Extract the (X, Y) coordinate from the center of the cell holding the provided text.  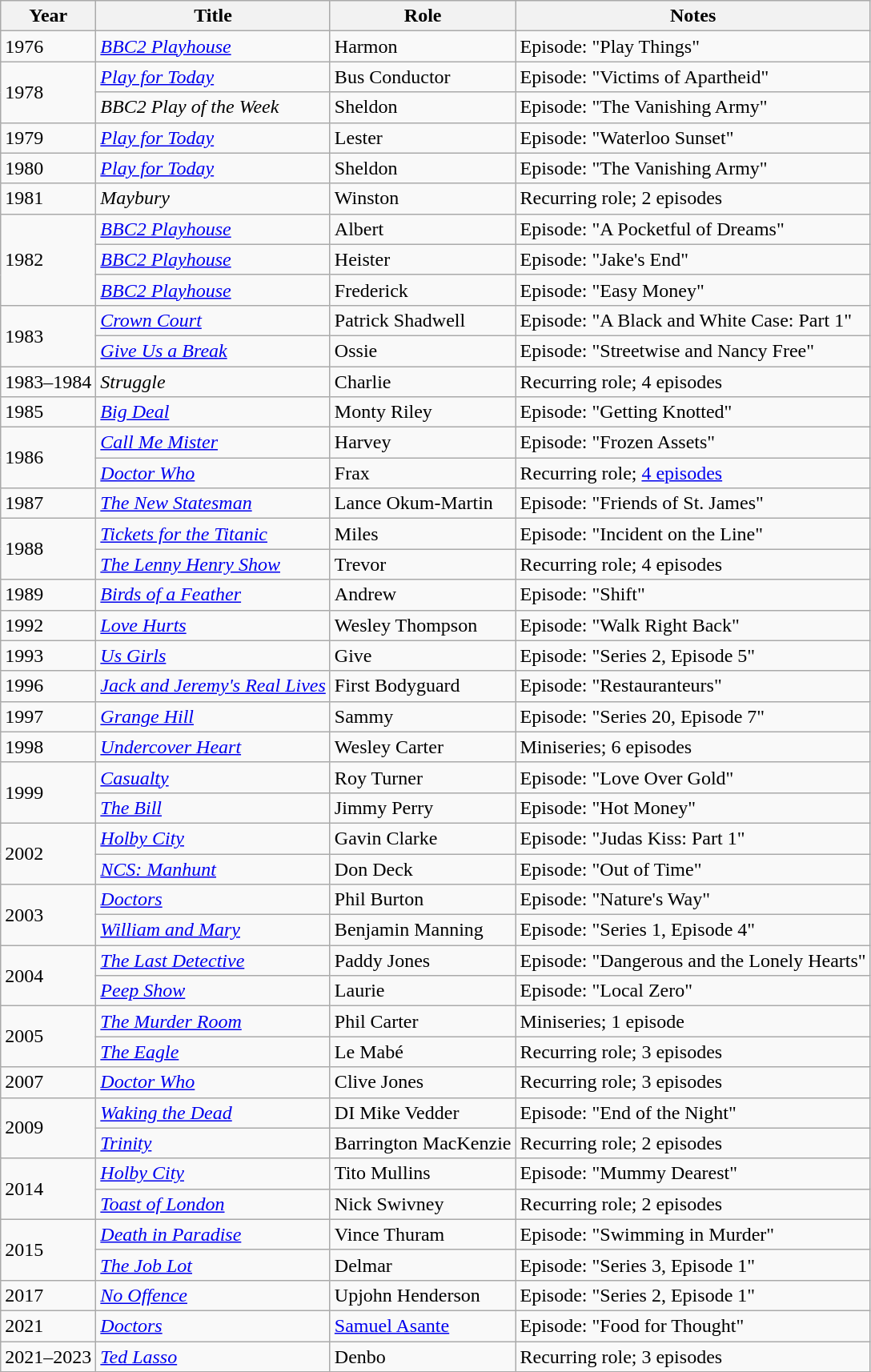
Don Deck (423, 869)
Charlie (423, 382)
2002 (48, 853)
Grange Hill (213, 716)
Episode: "Dangerous and the Lonely Hearts" (693, 961)
1999 (48, 792)
Laurie (423, 991)
Episode: "Victims of Apartheid" (693, 77)
Episode: "Series 2, Episode 1" (693, 1295)
1983 (48, 335)
Lester (423, 138)
Nick Swivney (423, 1204)
Andrew (423, 595)
1976 (48, 46)
2015 (48, 1250)
Benjamin Manning (423, 930)
Episode: "Jake's End" (693, 259)
Title (213, 16)
Death in Paradise (213, 1234)
The Eagle (213, 1052)
The Murder Room (213, 1021)
1978 (48, 92)
The Bill (213, 808)
1997 (48, 716)
Year (48, 16)
BBC2 Play of the Week (213, 107)
Gavin Clarke (423, 838)
Episode: "Out of Time" (693, 869)
1979 (48, 138)
Give (423, 656)
Wesley Thompson (423, 625)
2021 (48, 1326)
Phil Carter (423, 1021)
Episode: "Series 3, Episode 1" (693, 1265)
Episode: "Easy Money" (693, 290)
2003 (48, 915)
2009 (48, 1128)
Albert (423, 229)
Give Us a Break (213, 351)
1980 (48, 168)
1985 (48, 412)
Call Me Mister (213, 443)
Episode: "Frozen Assets" (693, 443)
1998 (48, 747)
Episode: "Incident on the Line" (693, 534)
Denbo (423, 1357)
Tito Mullins (423, 1173)
1989 (48, 595)
1983–1984 (48, 382)
Lance Okum-Martin (423, 503)
Episode: "Local Zero" (693, 991)
Jimmy Perry (423, 808)
Winston (423, 199)
Delmar (423, 1265)
Episode: "Series 1, Episode 4" (693, 930)
Birds of a Feather (213, 595)
2014 (48, 1189)
Heister (423, 259)
Harvey (423, 443)
1993 (48, 656)
Tickets for the Titanic (213, 534)
Miniseries; 6 episodes (693, 747)
The New Statesman (213, 503)
2007 (48, 1082)
Episode: "Swimming in Murder" (693, 1234)
Maybury (213, 199)
1987 (48, 503)
Episode: "Waterloo Sunset" (693, 138)
Patrick Shadwell (423, 320)
Episode: "Streetwise and Nancy Free" (693, 351)
Toast of London (213, 1204)
Frederick (423, 290)
Episode: "Walk Right Back" (693, 625)
1988 (48, 549)
Notes (693, 16)
Crown Court (213, 320)
NCS: Manhunt (213, 869)
Episode: "Friends of St. James" (693, 503)
1982 (48, 259)
Clive Jones (423, 1082)
Vince Thuram (423, 1234)
Casualty (213, 777)
2004 (48, 976)
Upjohn Henderson (423, 1295)
Struggle (213, 382)
No Offence (213, 1295)
Episode: "Series 20, Episode 7" (693, 716)
Trinity (213, 1143)
Episode: "End of the Night" (693, 1113)
Big Deal (213, 412)
The Last Detective (213, 961)
Episode: "Hot Money" (693, 808)
Episode: "Restauranteurs" (693, 686)
Phil Burton (423, 900)
Trevor (423, 564)
Episode: "Mummy Dearest" (693, 1173)
2021–2023 (48, 1357)
Samuel Asante (423, 1326)
Love Hurts (213, 625)
First Bodyguard (423, 686)
Episode: "Food for Thought" (693, 1326)
1981 (48, 199)
Barrington MacKenzie (423, 1143)
Role (423, 16)
Ted Lasso (213, 1357)
Bus Conductor (423, 77)
2005 (48, 1037)
DI Mike Vedder (423, 1113)
William and Mary (213, 930)
Undercover Heart (213, 747)
The Job Lot (213, 1265)
Monty Riley (423, 412)
Episode: "Nature's Way" (693, 900)
Episode: "Shift" (693, 595)
Episode: "Getting Knotted" (693, 412)
2017 (48, 1295)
Miniseries; 1 episode (693, 1021)
The Lenny Henry Show (213, 564)
Episode: "Love Over Gold" (693, 777)
Le Mabé (423, 1052)
1986 (48, 458)
Miles (423, 534)
Frax (423, 473)
Harmon (423, 46)
Paddy Jones (423, 961)
Wesley Carter (423, 747)
Episode: "A Black and White Case: Part 1" (693, 320)
Roy Turner (423, 777)
Episode: "A Pocketful of Dreams" (693, 229)
Ossie (423, 351)
Waking the Dead (213, 1113)
Episode: "Judas Kiss: Part 1" (693, 838)
1996 (48, 686)
Peep Show (213, 991)
Sammy (423, 716)
Episode: "Play Things" (693, 46)
Episode: "Series 2, Episode 5" (693, 656)
1992 (48, 625)
Us Girls (213, 656)
Jack and Jeremy's Real Lives (213, 686)
